Provide the [x, y] coordinate of the cell's center where the given text is located.  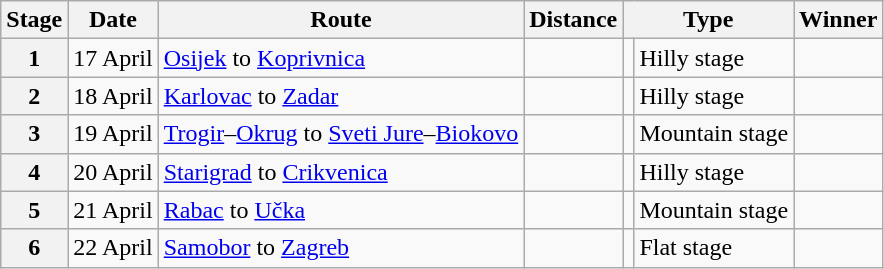
1 [34, 58]
Karlovac to Zadar [341, 96]
Rabac to Učka [341, 210]
17 April [113, 58]
Stage [34, 20]
6 [34, 248]
Type [708, 20]
Trogir–Okrug to Sveti Jure–Biokovo [341, 134]
18 April [113, 96]
Distance [574, 20]
21 April [113, 210]
Winner [838, 20]
2 [34, 96]
Samobor to Zagreb [341, 248]
Route [341, 20]
Date [113, 20]
Flat stage [714, 248]
5 [34, 210]
4 [34, 172]
Osijek to Koprivnica [341, 58]
19 April [113, 134]
Starigrad to Crikvenica [341, 172]
22 April [113, 248]
20 April [113, 172]
3 [34, 134]
